Find where the given text appears and provide that cell's center as (x, y) coordinate. 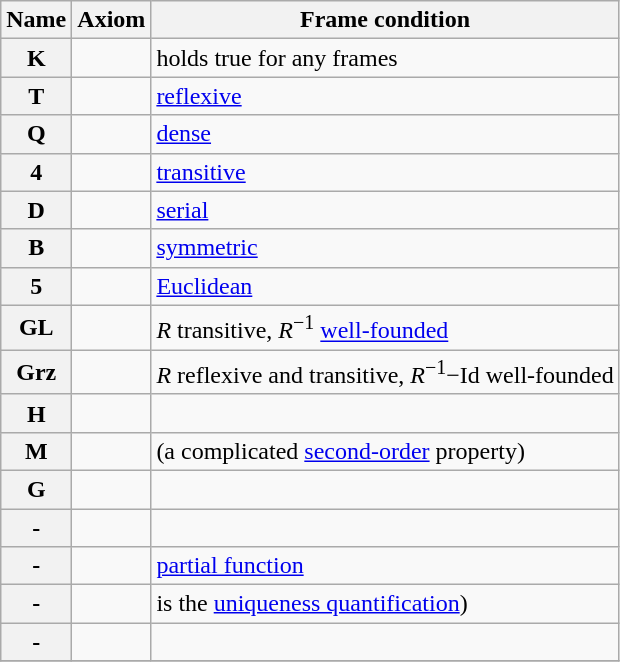
R transitive, R−1 well-founded (385, 328)
Name (36, 20)
serial (385, 210)
dense (385, 134)
GL (36, 328)
Axiom (112, 20)
holds true for any frames (385, 58)
H (36, 413)
is the uniqueness quantification) (385, 604)
T (36, 96)
4 (36, 172)
M (36, 451)
K (36, 58)
Frame condition (385, 20)
B (36, 248)
transitive (385, 172)
Euclidean (385, 286)
5 (36, 286)
Grz (36, 372)
reflexive (385, 96)
symmetric (385, 248)
D (36, 210)
(a complicated second-order property) (385, 451)
G (36, 489)
R reflexive and transitive, R−1−Id well-founded (385, 372)
partial function (385, 566)
Q (36, 134)
